For the text-containing cell, return its midpoint in [X, Y] coordinate format. 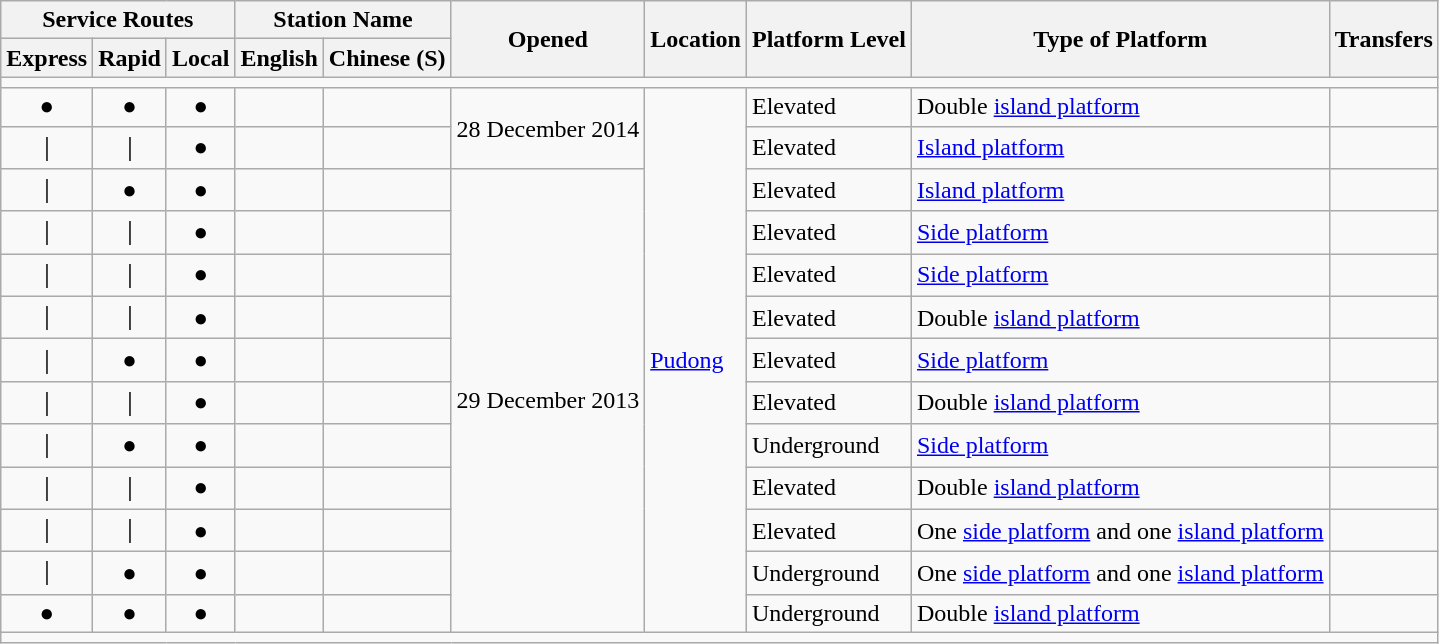
Rapid [130, 58]
Service Routes [118, 20]
English [279, 58]
28 December 2014 [548, 128]
Station Name [343, 20]
Opened [548, 39]
29 December 2013 [548, 401]
Transfers [1384, 39]
Chinese (S) [387, 58]
Pudong [696, 360]
Local [200, 58]
Location [696, 39]
Type of Platform [1120, 39]
Express [47, 58]
Platform Level [828, 39]
